Locate the cell with the specified text and output its [X, Y] center coordinate. 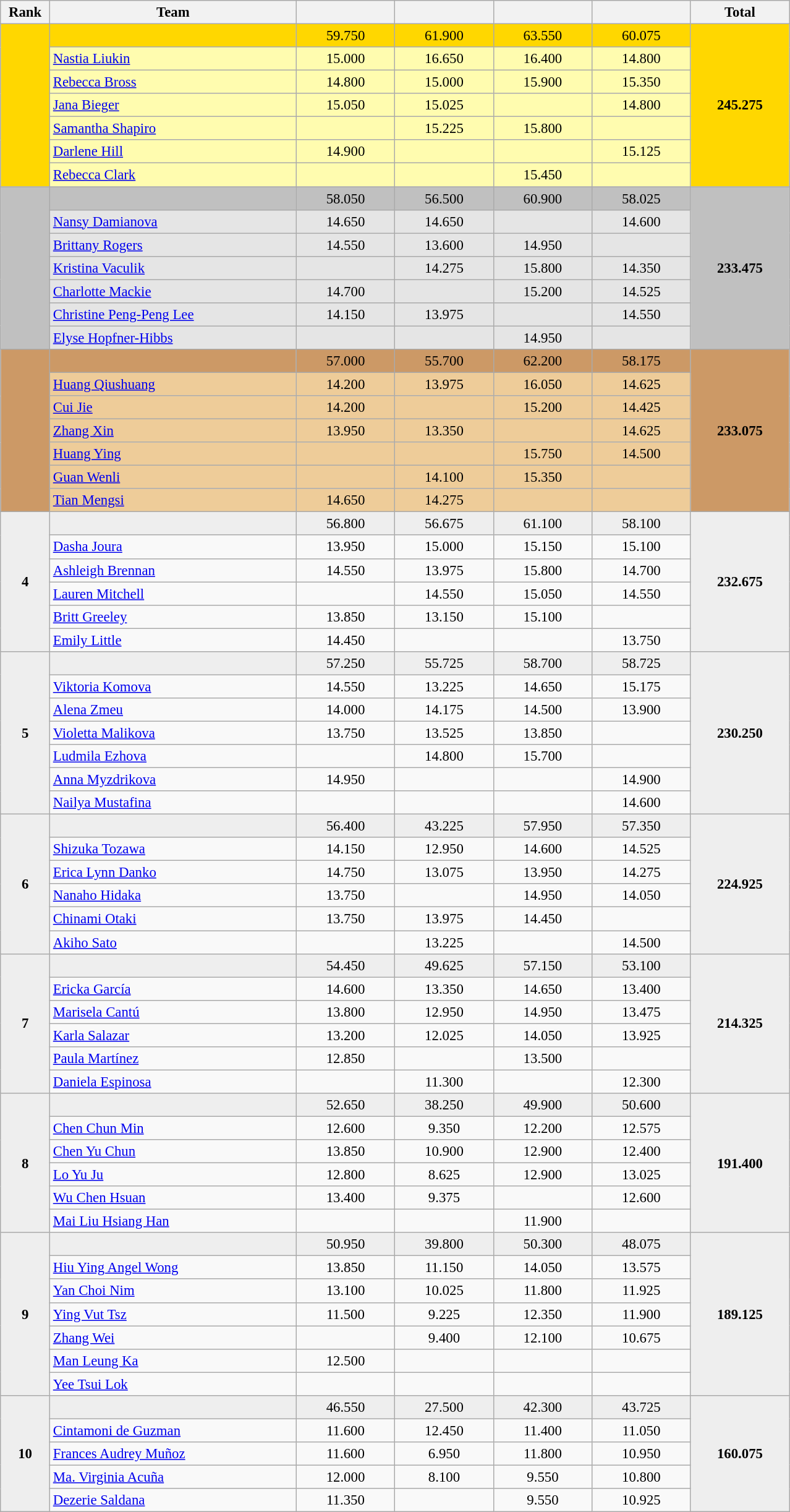
15.750 [543, 454]
14.175 [444, 710]
Total [740, 12]
Christine Peng-Peng Lee [173, 315]
11.150 [444, 1268]
61.100 [543, 524]
Lo Yu Ju [173, 1175]
38.250 [444, 1105]
58.050 [345, 199]
13.525 [444, 733]
11.300 [444, 1082]
Marisela Cantú [173, 1012]
Zhang Wei [173, 1338]
15.900 [543, 82]
Karla Salazar [173, 1035]
9.225 [444, 1314]
57.350 [642, 826]
10 [25, 1454]
14.425 [642, 408]
16.650 [444, 59]
12.400 [642, 1151]
15.025 [444, 105]
Cui Jie [173, 408]
Mai Liu Hsiang Han [173, 1221]
191.400 [740, 1163]
49.900 [543, 1105]
13.150 [444, 617]
12.200 [543, 1128]
61.900 [444, 36]
14.750 [345, 873]
12.800 [345, 1175]
13.900 [642, 710]
8.625 [444, 1175]
Rebecca Bross [173, 82]
Nastia Liukin [173, 59]
Alena Zmeu [173, 710]
57.250 [345, 664]
Frances Audrey Muñoz [173, 1454]
Cintamoni de Guzman [173, 1430]
Charlotte Mackie [173, 291]
245.275 [740, 105]
Anna Myzdrikova [173, 780]
Chinami Otaki [173, 919]
233.475 [740, 268]
59.750 [345, 36]
50.300 [543, 1244]
Erica Lynn Danko [173, 873]
224.925 [740, 884]
46.550 [345, 1407]
12.000 [345, 1477]
15.125 [642, 152]
Ashleigh Brennan [173, 570]
Ma. Virginia Acuña [173, 1477]
10.675 [642, 1338]
14.350 [642, 268]
Ericka García [173, 989]
16.400 [543, 59]
49.625 [444, 965]
Viktoria Komova [173, 686]
8 [25, 1163]
39.800 [444, 1244]
Nanaho Hidaka [173, 896]
Dezerie Saldana [173, 1500]
Samantha Shapiro [173, 129]
13.025 [642, 1175]
54.450 [345, 965]
13.100 [345, 1291]
9.350 [444, 1128]
12.350 [543, 1314]
11.500 [345, 1314]
5 [25, 733]
7 [25, 1023]
233.075 [740, 430]
Yee Tsui Lok [173, 1384]
6 [25, 884]
14.000 [345, 710]
Paula Martínez [173, 1059]
53.100 [642, 965]
Lauren Mitchell [173, 594]
189.125 [740, 1313]
Kristina Vaculik [173, 268]
43.225 [444, 826]
62.200 [543, 361]
Nailya Mustafina [173, 803]
15.225 [444, 129]
57.950 [543, 826]
9.375 [444, 1198]
27.500 [444, 1407]
Yan Choi Nim [173, 1291]
Ying Vut Tsz [173, 1314]
13.200 [345, 1035]
14.100 [444, 477]
Nansy Damianova [173, 221]
Daniela Espinosa [173, 1082]
Darlene Hill [173, 152]
12.100 [543, 1338]
16.050 [543, 384]
Wu Chen Hsuan [173, 1198]
52.650 [345, 1105]
13.500 [543, 1059]
13.600 [444, 245]
58.725 [642, 664]
43.725 [642, 1407]
11.350 [345, 1500]
214.325 [740, 1023]
Emily Little [173, 640]
Huang Ying [173, 454]
55.700 [444, 361]
56.400 [345, 826]
12.575 [642, 1128]
11.400 [543, 1430]
Guan Wenli [173, 477]
55.725 [444, 664]
56.800 [345, 524]
Violetta Malikova [173, 733]
13.800 [345, 1012]
13.475 [642, 1012]
48.075 [642, 1244]
232.675 [740, 582]
Huang Qiushuang [173, 384]
10.800 [642, 1477]
13.925 [642, 1035]
Zhang Xin [173, 431]
56.675 [444, 524]
11.925 [642, 1291]
42.300 [543, 1407]
50.950 [345, 1244]
Akiho Sato [173, 942]
160.075 [740, 1454]
Elyse Hopfner-Hibbs [173, 338]
15.150 [543, 547]
9 [25, 1313]
Man Leung Ka [173, 1360]
Ludmila Ezhova [173, 756]
13.075 [444, 873]
Britt Greeley [173, 617]
63.550 [543, 36]
15.175 [642, 686]
50.600 [642, 1105]
4 [25, 582]
Jana Bieger [173, 105]
10.025 [444, 1291]
6.950 [444, 1454]
10.900 [444, 1151]
15.700 [543, 756]
Rebecca Clark [173, 175]
Tian Mengsi [173, 500]
15.450 [543, 175]
58.700 [543, 664]
Rank [25, 12]
Brittany Rogers [173, 245]
Chen Chun Min [173, 1128]
12.450 [444, 1430]
13.575 [642, 1268]
Shizuka Tozawa [173, 849]
60.900 [543, 199]
12.300 [642, 1082]
58.175 [642, 361]
Team [173, 12]
12.850 [345, 1059]
10.950 [642, 1454]
11.050 [642, 1430]
8.100 [444, 1477]
60.075 [642, 36]
58.100 [642, 524]
10.925 [642, 1500]
58.025 [642, 199]
Dasha Joura [173, 547]
Chen Yu Chun [173, 1151]
9.400 [444, 1338]
230.250 [740, 733]
56.500 [444, 199]
12.025 [444, 1035]
Hiu Ying Angel Wong [173, 1268]
12.500 [345, 1360]
57.150 [543, 965]
57.000 [345, 361]
